Detect which cell encompasses the target text, then output its (X, Y) center coordinate. 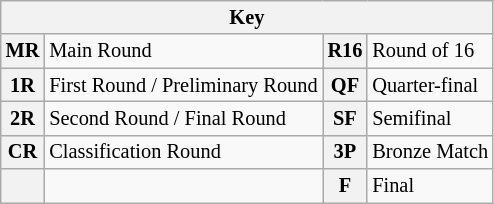
Round of 16 (430, 51)
QF (346, 85)
Key (247, 17)
Main Round (183, 51)
Semifinal (430, 118)
CR (23, 152)
Classification Round (183, 152)
First Round / Preliminary Round (183, 85)
3P (346, 152)
Quarter-final (430, 85)
F (346, 186)
2R (23, 118)
1R (23, 85)
Second Round / Final Round (183, 118)
Final (430, 186)
SF (346, 118)
MR (23, 51)
R16 (346, 51)
Bronze Match (430, 152)
